Return [x, y] of the center of cell containing provided text 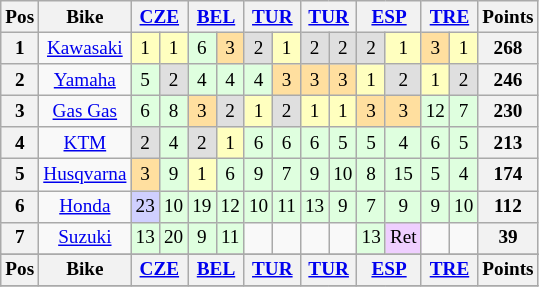
19 [202, 206]
23 [145, 206]
268 [508, 48]
174 [508, 175]
20 [173, 238]
230 [508, 111]
Honda [85, 206]
39 [508, 238]
Yamaha [85, 80]
15 [403, 175]
246 [508, 80]
Kawasaki [85, 48]
KTM [85, 143]
112 [508, 206]
Ret [403, 238]
213 [508, 143]
Husqvarna [85, 175]
Suzuki [85, 238]
Gas Gas [85, 111]
